Find where the given text appears and provide that cell's center as (X, Y) coordinate. 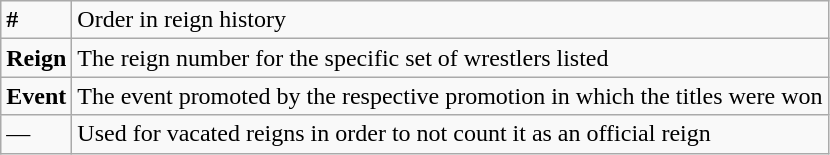
Reign (36, 58)
Event (36, 96)
The event promoted by the respective promotion in which the titles were won (450, 96)
Order in reign history (450, 20)
Used for vacated reigns in order to not count it as an official reign (450, 134)
The reign number for the specific set of wrestlers listed (450, 58)
# (36, 20)
— (36, 134)
